Return (x, y) of the center of cell containing provided text 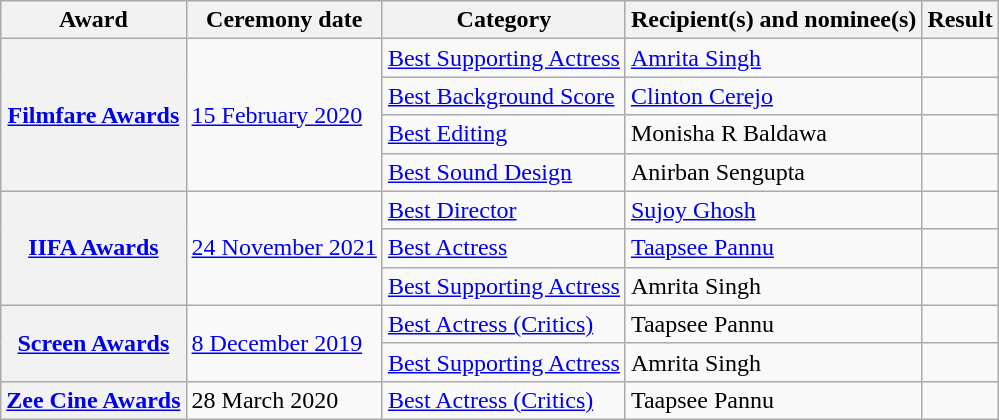
Best Director (504, 210)
24 November 2021 (284, 248)
Zee Cine Awards (94, 400)
IIFA Awards (94, 248)
Anirban Sengupta (773, 172)
Best Editing (504, 134)
Screen Awards (94, 343)
Best Sound Design (504, 172)
Ceremony date (284, 20)
Category (504, 20)
Recipient(s) and nominee(s) (773, 20)
Filmfare Awards (94, 115)
Award (94, 20)
Result (960, 20)
Sujoy Ghosh (773, 210)
Best Actress (504, 248)
Clinton Cerejo (773, 96)
15 February 2020 (284, 115)
Monisha R Baldawa (773, 134)
8 December 2019 (284, 343)
Best Background Score (504, 96)
28 March 2020 (284, 400)
